Determine the (X, Y) coordinate at the center of the cell enclosing the given text.  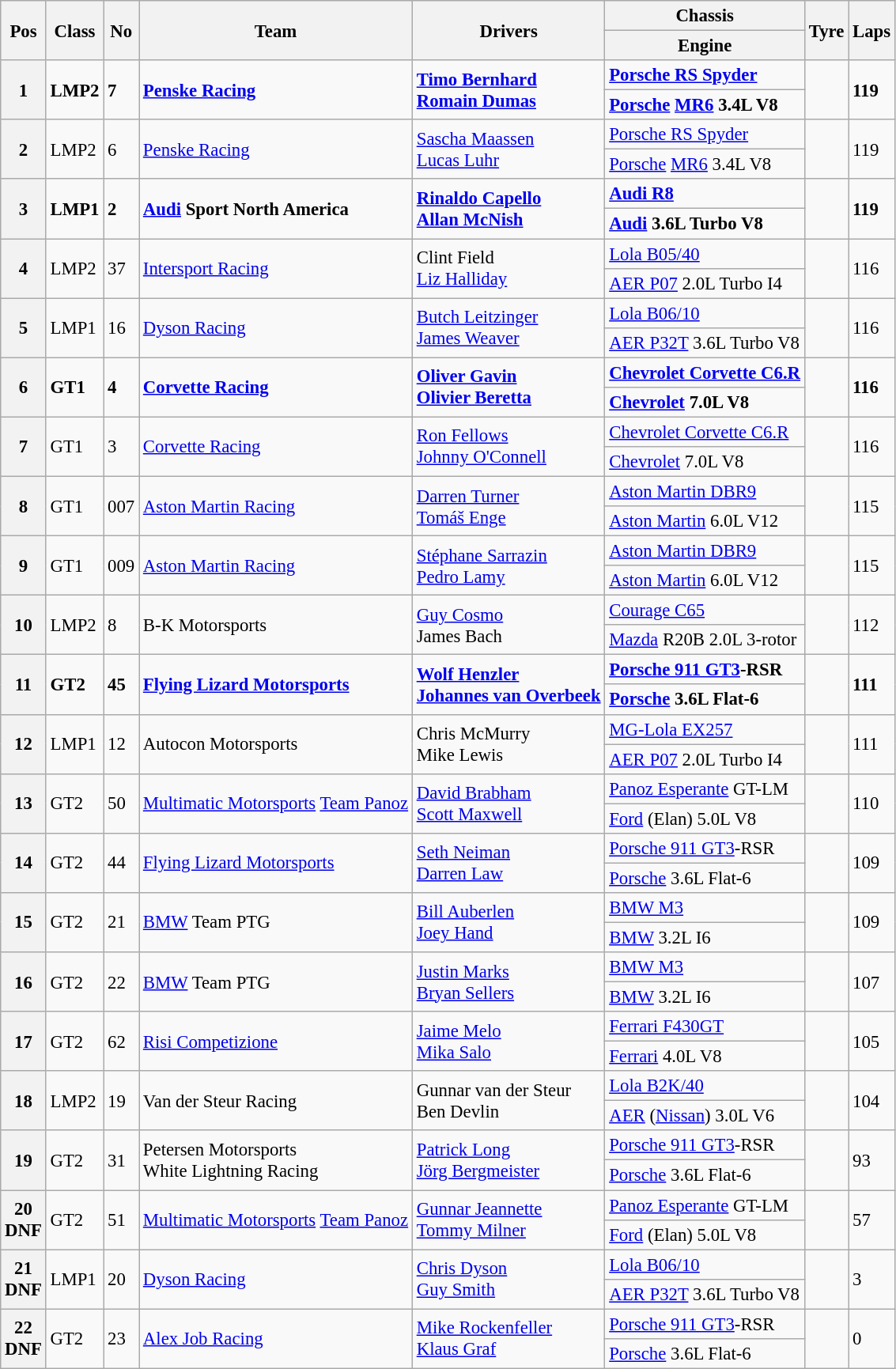
105 (871, 1041)
14 (24, 864)
AER (Nissan) 3.0L V6 (705, 1116)
17 (24, 1041)
Risi Competizione (276, 1041)
9 (24, 566)
21 (122, 922)
Lola B2K/40 (705, 1086)
104 (871, 1101)
Chassis (705, 16)
Class (74, 30)
Ron Fellows Johnny O'Connell (508, 446)
009 (122, 566)
Courage C65 (705, 611)
Patrick Long Jörg Bergmeister (508, 1161)
0 (871, 1338)
Mike Rockenfeller Klaus Graf (508, 1338)
44 (122, 864)
45 (122, 685)
Intersport Racing (276, 269)
5 (24, 327)
MG-Lola EX257 (705, 729)
Mazda R20B 2.0L 3-rotor (705, 640)
62 (122, 1041)
Drivers (508, 30)
Audi 3.6L Turbo V8 (705, 224)
Audi R8 (705, 194)
Wolf Henzler Johannes van Overbeek (508, 685)
57 (871, 1220)
13 (24, 804)
15 (24, 922)
Ferrari F430GT (705, 1027)
Laps (871, 30)
No (122, 30)
Stéphane Sarrazin Pedro Lamy (508, 566)
Jaime Melo Mika Salo (508, 1041)
93 (871, 1161)
David Brabham Scott Maxwell (508, 804)
Engine (705, 46)
Van der Steur Racing (276, 1101)
Guy Cosmo James Bach (508, 625)
Sascha Maassen Lucas Luhr (508, 149)
20DNF (24, 1220)
Clint Field Liz Halliday (508, 269)
20 (122, 1280)
Gunnar van der Steur Ben Devlin (508, 1101)
10 (24, 625)
007 (122, 506)
Autocon Motorsports (276, 743)
21DNF (24, 1280)
Gunnar Jeannette Tommy Milner (508, 1220)
Ferrari 4.0L V8 (705, 1057)
22DNF (24, 1338)
Timo Bernhard Romain Dumas (508, 90)
112 (871, 625)
22 (122, 982)
Justin Marks Bryan Sellers (508, 982)
23 (122, 1338)
Chris McMurry Mike Lewis (508, 743)
107 (871, 982)
Audi Sport North America (276, 209)
Bill Auberlen Joey Hand (508, 922)
Chris Dyson Guy Smith (508, 1280)
Rinaldo Capello Allan McNish (508, 209)
Tyre (826, 30)
Alex Job Racing (276, 1338)
Darren Turner Tomáš Enge (508, 506)
37 (122, 269)
B-K Motorsports (276, 625)
51 (122, 1220)
18 (24, 1101)
Pos (24, 30)
1 (24, 90)
Butch Leitzinger James Weaver (508, 327)
Team (276, 30)
Oliver Gavin Olivier Beretta (508, 388)
Lola B05/40 (705, 254)
Seth Neiman Darren Law (508, 864)
50 (122, 804)
11 (24, 685)
Petersen Motorsports White Lightning Racing (276, 1161)
110 (871, 804)
31 (122, 1161)
